Determine the (X, Y) coordinate at the center of the cell enclosing the given text.  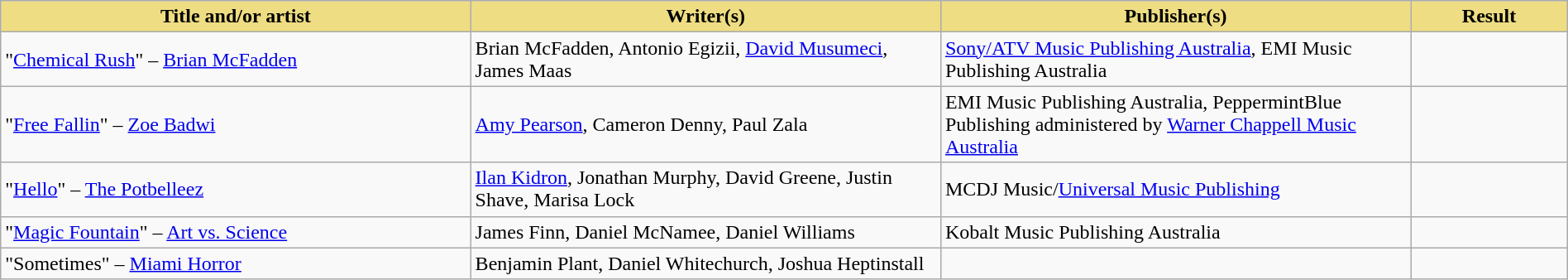
Ilan Kidron, Jonathan Murphy, David Greene, Justin Shave, Marisa Lock (705, 189)
Result (1489, 17)
"Free Fallin" – Zoe Badwi (236, 124)
Amy Pearson, Cameron Denny, Paul Zala (705, 124)
Benjamin Plant, Daniel Whitechurch, Joshua Heptinstall (705, 263)
Kobalt Music Publishing Australia (1175, 232)
James Finn, Daniel McNamee, Daniel Williams (705, 232)
"Chemical Rush" – Brian McFadden (236, 60)
"Sometimes" – Miami Horror (236, 263)
Brian McFadden, Antonio Egizii, David Musumeci, James Maas (705, 60)
MCDJ Music/Universal Music Publishing (1175, 189)
"Hello" – The Potbelleez (236, 189)
Publisher(s) (1175, 17)
Writer(s) (705, 17)
EMI Music Publishing Australia, PeppermintBlue Publishing administered by Warner Chappell Music Australia (1175, 124)
Sony/ATV Music Publishing Australia, EMI Music Publishing Australia (1175, 60)
"Magic Fountain" – Art vs. Science (236, 232)
Title and/or artist (236, 17)
